Capture the cell that displays the provided text and extract its [x, y] central coordinate. 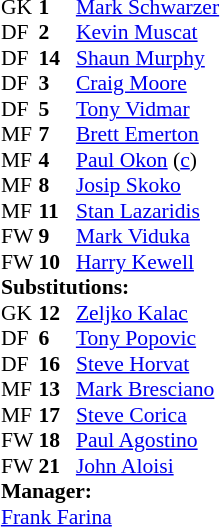
Tony Popovic [148, 339]
Mark Viduka [148, 237]
GK [20, 313]
3 [57, 83]
Stan Lazaridis [148, 211]
Josip Skoko [148, 185]
18 [57, 441]
21 [57, 466]
Paul Okon (c) [148, 160]
Craig Moore [148, 83]
Brett Emerton [148, 135]
11 [57, 211]
Kevin Muscat [148, 33]
10 [57, 262]
16 [57, 364]
2 [57, 33]
6 [57, 339]
12 [57, 313]
Zeljko Kalac [148, 313]
Harry Kewell [148, 262]
4 [57, 160]
17 [57, 415]
Steve Horvat [148, 364]
7 [57, 135]
Steve Corica [148, 415]
8 [57, 185]
Shaun Murphy [148, 58]
Manager: [110, 491]
Mark Bresciano [148, 389]
John Aloisi [148, 466]
Substitutions: [110, 287]
Paul Agostino [148, 441]
5 [57, 109]
13 [57, 389]
Tony Vidmar [148, 109]
9 [57, 237]
14 [57, 58]
